Identify which cell holds the provided text, then report its (x, y) central coordinate. 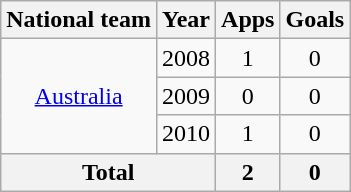
2010 (186, 134)
Year (186, 20)
2008 (186, 58)
Goals (315, 20)
Apps (248, 20)
Total (108, 172)
2 (248, 172)
Australia (79, 96)
National team (79, 20)
2009 (186, 96)
